Output the [x, y] coordinate of the center of the cell containing the given text.  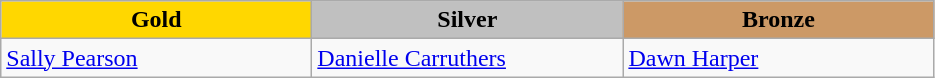
Dawn Harper [778, 58]
Bronze [778, 20]
Gold [156, 20]
Sally Pearson [156, 58]
Danielle Carruthers [468, 58]
Silver [468, 20]
